Determine the [X, Y] coordinate at the center of the cell enclosing the given text.  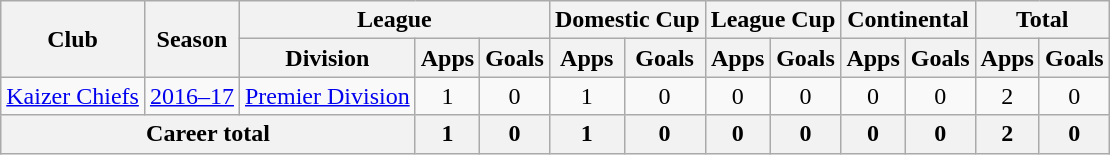
Kaizer Chiefs [73, 96]
2016–17 [192, 96]
League [394, 20]
League Cup [773, 20]
Career total [208, 134]
Total [1042, 20]
Club [73, 39]
Premier Division [327, 96]
Domestic Cup [627, 20]
Season [192, 39]
Division [327, 58]
Continental [908, 20]
